Determine the (X, Y) coordinate at the center of the cell enclosing the given text.  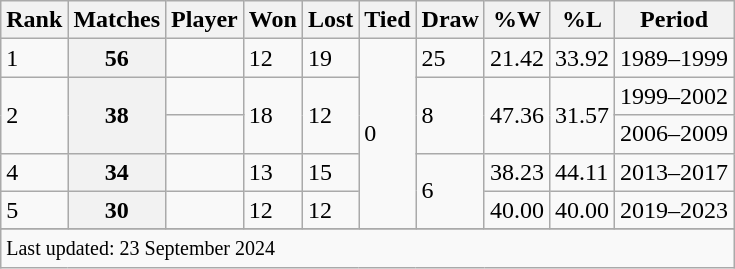
47.36 (516, 115)
Last updated: 23 September 2024 (368, 248)
5 (34, 210)
1999–2002 (674, 96)
21.42 (516, 58)
30 (117, 210)
2 (34, 115)
Draw (450, 20)
38.23 (516, 172)
6 (450, 191)
4 (34, 172)
13 (272, 172)
%L (582, 20)
2013–2017 (674, 172)
25 (450, 58)
Player (205, 20)
33.92 (582, 58)
19 (330, 58)
8 (450, 115)
44.11 (582, 172)
18 (272, 115)
Matches (117, 20)
31.57 (582, 115)
34 (117, 172)
56 (117, 58)
2019–2023 (674, 210)
Rank (34, 20)
2006–2009 (674, 134)
Tied (388, 20)
15 (330, 172)
%W (516, 20)
Period (674, 20)
Won (272, 20)
38 (117, 115)
0 (388, 134)
1 (34, 58)
1989–1999 (674, 58)
Lost (330, 20)
